From the cell containing the given text, extract its center point as [x, y] coordinate. 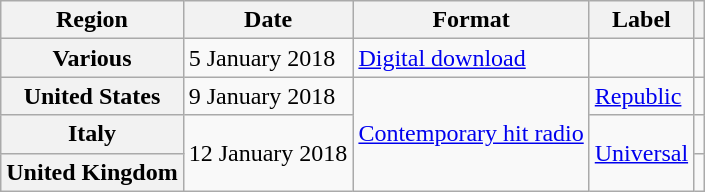
Italy [92, 134]
5 January 2018 [268, 58]
Republic [641, 96]
Digital download [471, 58]
Region [92, 20]
Contemporary hit radio [471, 134]
Universal [641, 153]
12 January 2018 [268, 153]
Date [268, 20]
United Kingdom [92, 172]
Label [641, 20]
United States [92, 96]
9 January 2018 [268, 96]
Various [92, 58]
Format [471, 20]
